Identify which cell holds the provided text, then report its [X, Y] central coordinate. 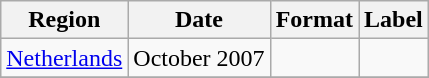
Date [199, 20]
Format [314, 20]
October 2007 [199, 58]
Region [64, 20]
Label [393, 20]
Netherlands [64, 58]
